Find where the given text appears and provide that cell's center as [X, Y] coordinate. 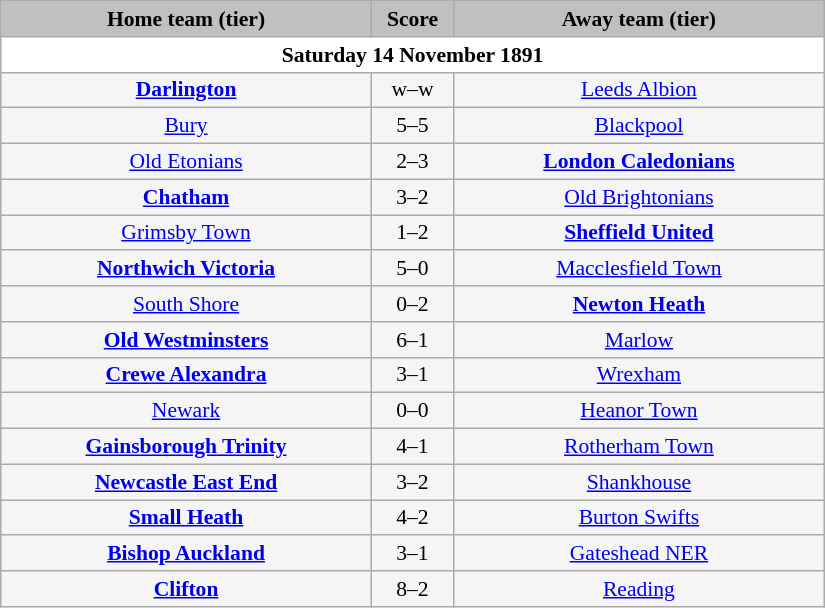
6–1 [412, 340]
Reading [640, 589]
Saturday 14 November 1891 [413, 55]
Bishop Auckland [186, 554]
Blackpool [640, 126]
South Shore [186, 304]
Marlow [640, 340]
4–1 [412, 447]
Score [412, 19]
Macclesfield Town [640, 269]
Chatham [186, 197]
Newcastle East End [186, 482]
Darlington [186, 90]
4–2 [412, 518]
0–0 [412, 411]
Old Etonians [186, 162]
Small Heath [186, 518]
Newark [186, 411]
Newton Heath [640, 304]
Gainsborough Trinity [186, 447]
Old Westminsters [186, 340]
Grimsby Town [186, 233]
Burton Swifts [640, 518]
Wrexham [640, 375]
2–3 [412, 162]
Home team (tier) [186, 19]
Old Brightonians [640, 197]
Clifton [186, 589]
8–2 [412, 589]
Heanor Town [640, 411]
Crewe Alexandra [186, 375]
Rotherham Town [640, 447]
Northwich Victoria [186, 269]
5–5 [412, 126]
Leeds Albion [640, 90]
0–2 [412, 304]
London Caledonians [640, 162]
Sheffield United [640, 233]
5–0 [412, 269]
w–w [412, 90]
Gateshead NER [640, 554]
Away team (tier) [640, 19]
1–2 [412, 233]
Bury [186, 126]
Shankhouse [640, 482]
